Scan for the cell matching the given text and deliver its (X, Y) coordinate at center. 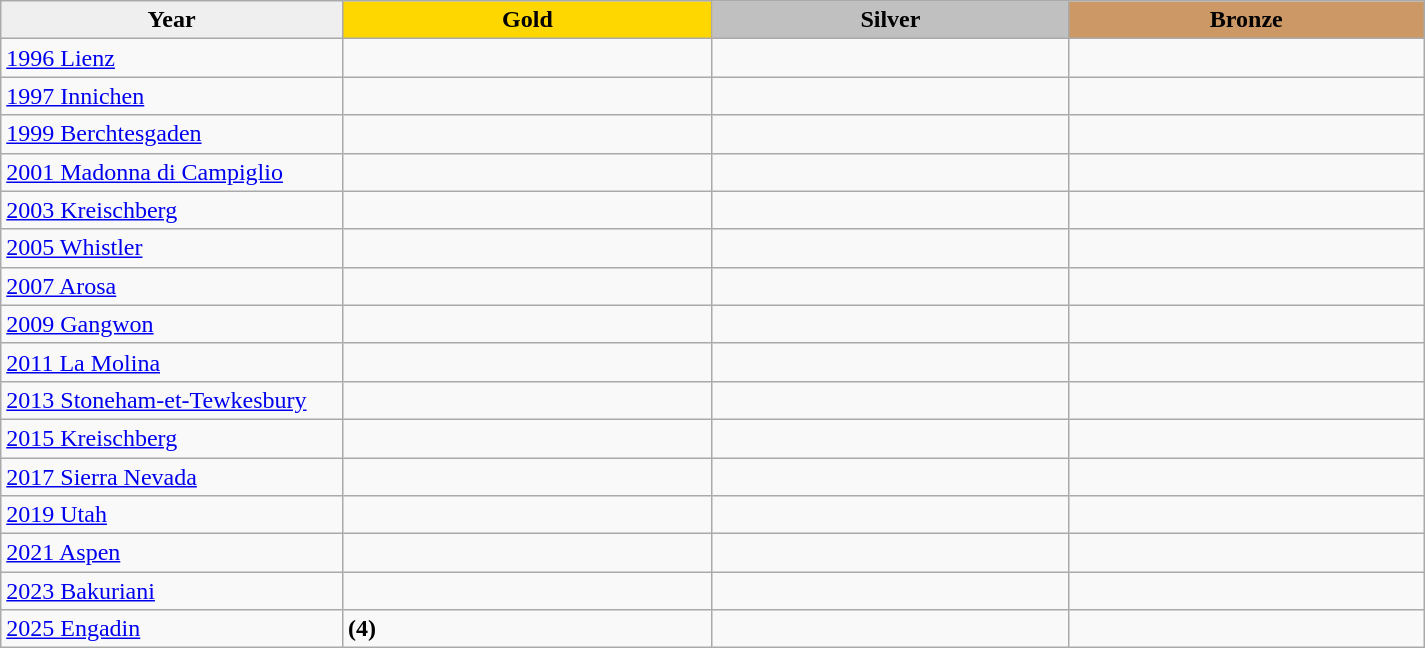
2025 Engadin (172, 629)
Silver (890, 20)
2003 Kreischberg (172, 210)
2013 Stoneham-et-Tewkesbury (172, 400)
2007 Arosa (172, 286)
2021 Aspen (172, 553)
1999 Berchtesgaden (172, 134)
1996 Lienz (172, 58)
Bronze (1246, 20)
2009 Gangwon (172, 324)
(4) (527, 629)
Gold (527, 20)
Year (172, 20)
2015 Kreischberg (172, 438)
2005 Whistler (172, 248)
2019 Utah (172, 515)
2023 Bakuriani (172, 591)
2011 La Molina (172, 362)
1997 Innichen (172, 96)
2001 Madonna di Campiglio (172, 172)
2017 Sierra Nevada (172, 477)
